From the cell containing the given text, extract its center point as [x, y] coordinate. 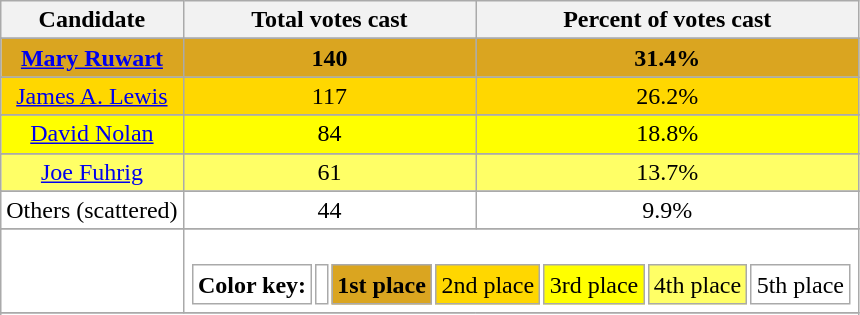
James A. Lewis [92, 96]
Candidate [92, 20]
Percent of votes cast [668, 20]
117 [330, 96]
Total votes cast [330, 20]
David Nolan [92, 134]
9.9% [668, 210]
31.4% [668, 58]
3rd place [594, 285]
13.7% [668, 172]
2nd place [488, 285]
5th place [800, 285]
Color key: 1st place 2nd place 3rd place 4th place 5th place [521, 271]
44 [330, 210]
Color key: [252, 285]
1st place [382, 285]
140 [330, 58]
Mary Ruwart [92, 58]
26.2% [668, 96]
18.8% [668, 134]
Others (scattered) [92, 210]
84 [330, 134]
Joe Fuhrig [92, 172]
61 [330, 172]
4th place [698, 285]
